From the cell containing the given text, extract its center point as (x, y) coordinate. 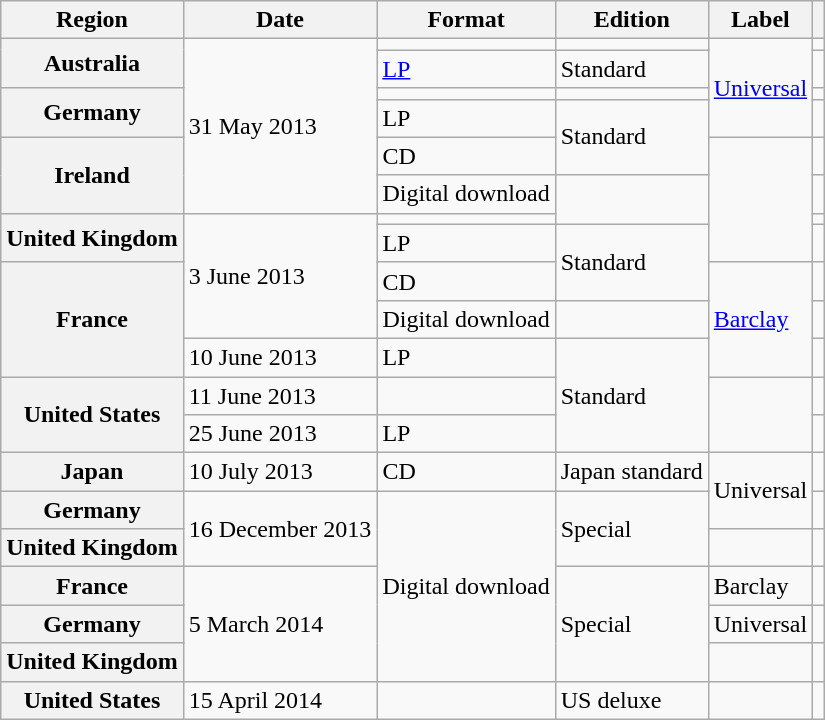
Japan standard (632, 472)
Ireland (92, 175)
10 June 2013 (280, 357)
5 March 2014 (280, 624)
15 April 2014 (280, 700)
10 July 2013 (280, 472)
Label (760, 20)
Format (466, 20)
31 May 2013 (280, 126)
16 December 2013 (280, 529)
Japan (92, 472)
25 June 2013 (280, 434)
11 June 2013 (280, 395)
Edition (632, 20)
US deluxe (632, 700)
3 June 2013 (280, 276)
Region (92, 20)
Australia (92, 64)
Date (280, 20)
